Find where the given text appears and provide that cell's center as [x, y] coordinate. 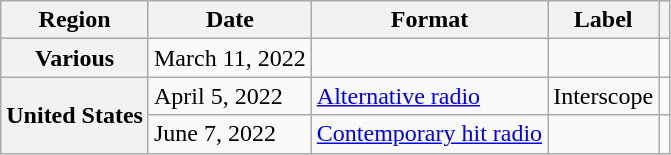
Label [604, 20]
Interscope [604, 96]
April 5, 2022 [230, 96]
Alternative radio [429, 96]
Various [75, 58]
Contemporary hit radio [429, 134]
June 7, 2022 [230, 134]
United States [75, 115]
Date [230, 20]
March 11, 2022 [230, 58]
Format [429, 20]
Region [75, 20]
